Identify which cell holds the provided text, then report its (X, Y) central coordinate. 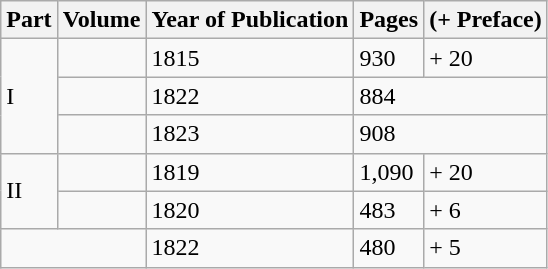
I (29, 96)
Volume (102, 20)
+ 5 (486, 248)
Pages (389, 20)
1823 (250, 134)
884 (450, 96)
1819 (250, 172)
1820 (250, 210)
(+ Preface) (486, 20)
1815 (250, 58)
480 (389, 248)
Part (29, 20)
483 (389, 210)
Year of Publication (250, 20)
1,090 (389, 172)
908 (450, 134)
II (29, 191)
930 (389, 58)
+ 6 (486, 210)
